From the cell containing the given text, extract its center point as (X, Y) coordinate. 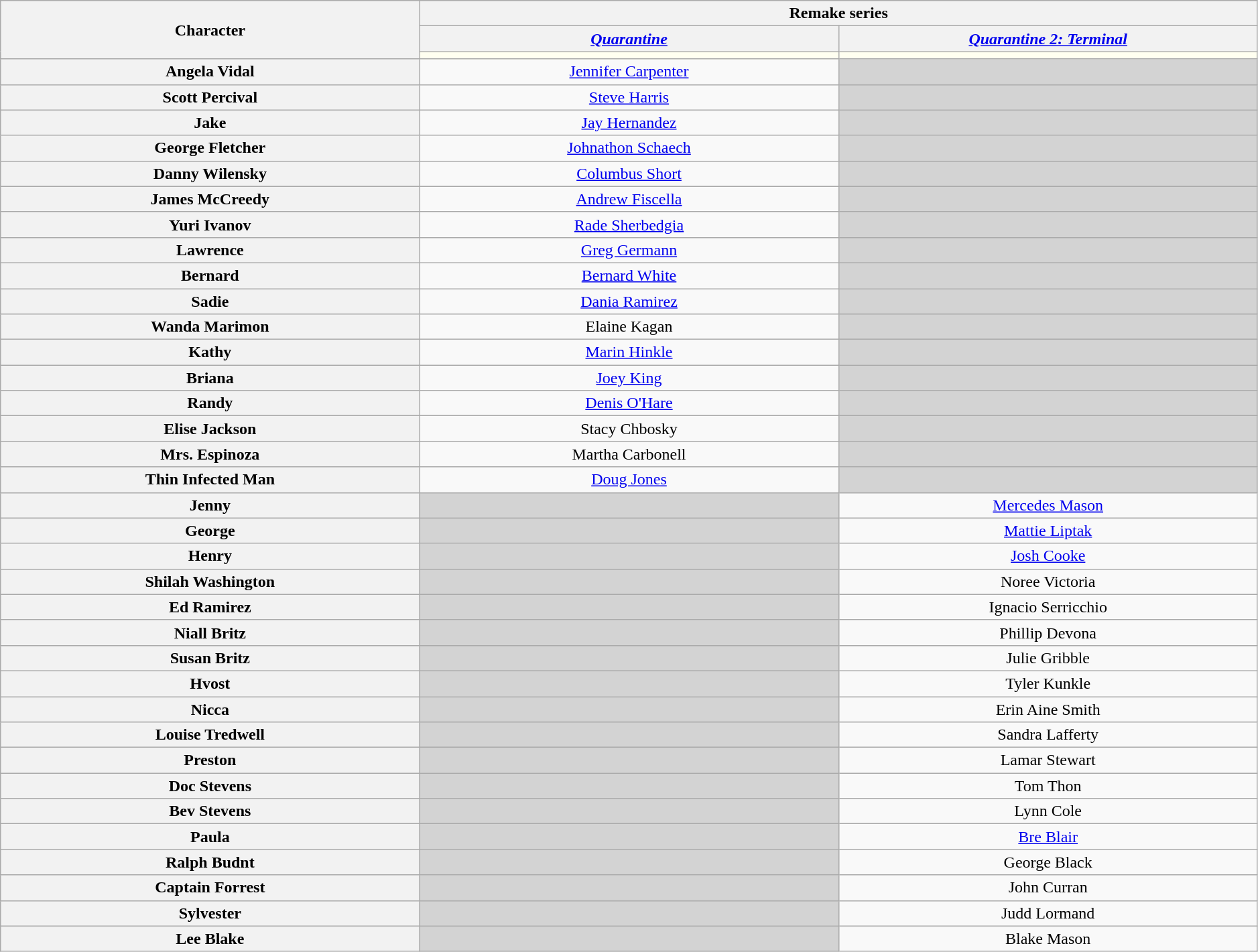
Nicca (210, 709)
Doug Jones (629, 480)
Doc Stevens (210, 786)
Dania Ramirez (629, 301)
Preston (210, 760)
Jay Hernandez (629, 123)
Briana (210, 378)
Scott Percival (210, 97)
Marin Hinkle (629, 352)
Lee Blake (210, 939)
Bernard (210, 275)
Julie Gribble (1048, 658)
Noree Victoria (1048, 582)
Andrew Fiscella (629, 199)
Louise Tredwell (210, 735)
Steve Harris (629, 97)
Judd Lormand (1048, 913)
Thin Infected Man (210, 480)
Joey King (629, 378)
Ed Ramirez (210, 607)
Character (210, 29)
Columbus Short (629, 174)
Danny Wilensky (210, 174)
Rade Sherbedgia (629, 224)
George (210, 531)
Josh Cooke (1048, 556)
Elaine Kagan (629, 327)
Paula (210, 837)
Lamar Stewart (1048, 760)
Erin Aine Smith (1048, 709)
Jennifer Carpenter (629, 72)
Susan Britz (210, 658)
Randy (210, 403)
George Fletcher (210, 148)
Tyler Kunkle (1048, 683)
Bre Blair (1048, 837)
Lynn Cole (1048, 811)
Johnathon Schaech (629, 148)
Bev Stevens (210, 811)
Mrs. Espinoza (210, 454)
Lawrence (210, 250)
Hvost (210, 683)
Sandra Lafferty (1048, 735)
Mattie Liptak (1048, 531)
Quarantine (629, 39)
Ignacio Serricchio (1048, 607)
Quarantine 2: Terminal (1048, 39)
George Black (1048, 862)
Tom Thon (1048, 786)
Sadie (210, 301)
Denis O'Hare (629, 403)
James McCreedy (210, 199)
Stacy Chbosky (629, 429)
Captain Forrest (210, 888)
Angela Vidal (210, 72)
Bernard White (629, 275)
Remake series (838, 13)
Sylvester (210, 913)
Jake (210, 123)
Phillip Devona (1048, 632)
Yuri Ivanov (210, 224)
Elise Jackson (210, 429)
Henry (210, 556)
Mercedes Mason (1048, 505)
Ralph Budnt (210, 862)
Shilah Washington (210, 582)
Greg Germann (629, 250)
Kathy (210, 352)
John Curran (1048, 888)
Wanda Marimon (210, 327)
Niall Britz (210, 632)
Blake Mason (1048, 939)
Martha Carbonell (629, 454)
Jenny (210, 505)
